Search for the cell housing the specified text and yield its (x, y) center coordinate. 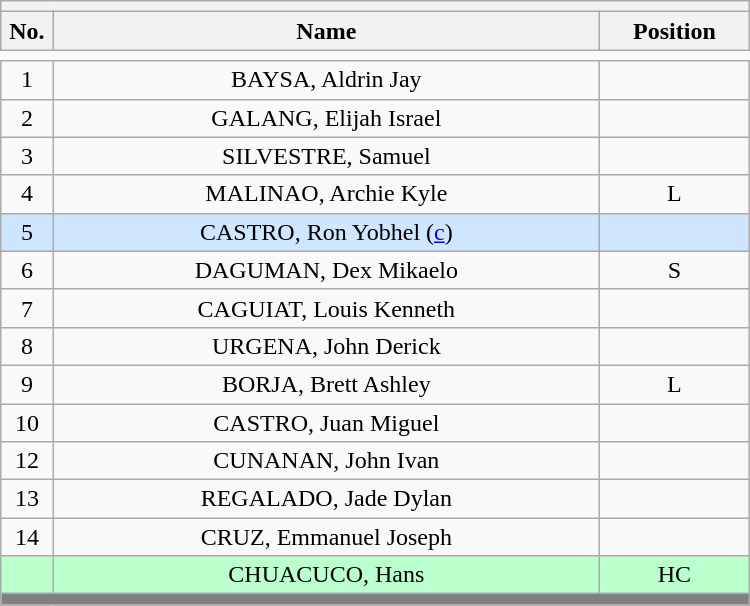
No. (27, 31)
DAGUMAN, Dex Mikaelo (326, 270)
BORJA, Brett Ashley (326, 384)
REGALADO, Jade Dylan (326, 499)
14 (27, 537)
13 (27, 499)
8 (27, 346)
GALANG, Elijah Israel (326, 118)
Name (326, 31)
2 (27, 118)
CASTRO, Juan Miguel (326, 423)
6 (27, 270)
7 (27, 308)
CUNANAN, John Ivan (326, 461)
5 (27, 232)
CRUZ, Emmanuel Joseph (326, 537)
URGENA, John Derick (326, 346)
1 (27, 80)
CAGUIAT, Louis Kenneth (326, 308)
4 (27, 194)
BAYSA, Aldrin Jay (326, 80)
CASTRO, Ron Yobhel (c) (326, 232)
10 (27, 423)
S (675, 270)
SILVESTRE, Samuel (326, 156)
9 (27, 384)
HC (675, 575)
MALINAO, Archie Kyle (326, 194)
12 (27, 461)
3 (27, 156)
Position (675, 31)
CHUACUCO, Hans (326, 575)
